Return [x, y] of the center of cell containing provided text 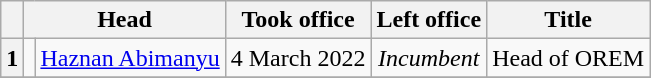
Incumbent [429, 58]
Head of OREM [568, 58]
Head [124, 20]
4 March 2022 [298, 58]
Title [568, 20]
Took office [298, 20]
1 [12, 58]
Left office [429, 20]
Haznan Abimanyu [130, 58]
